Scan for the cell matching the given text and deliver its [X, Y] coordinate at center. 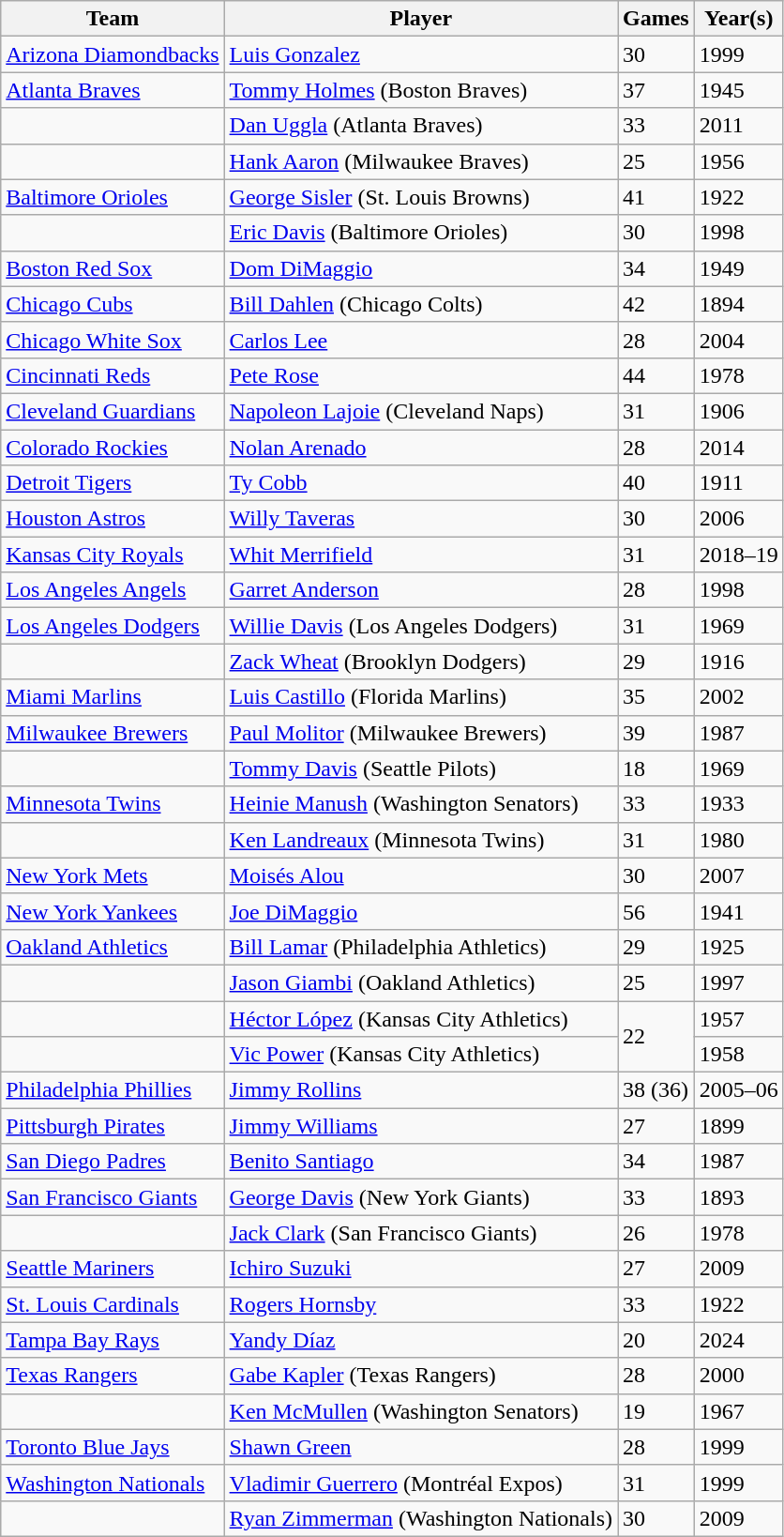
Vladimir Guerrero (Montréal Expos) [420, 1483]
2014 [739, 448]
Tommy Davis (Seattle Pilots) [420, 768]
Pete Rose [420, 375]
Chicago White Sox [113, 340]
Héctor López (Kansas City Athletics) [420, 1018]
Seattle Mariners [113, 1269]
Bill Dahlen (Chicago Colts) [420, 304]
1906 [739, 411]
Willie Davis (Los Angeles Dodgers) [420, 626]
Carlos Lee [420, 340]
Tommy Holmes (Boston Braves) [420, 90]
2002 [739, 697]
Jimmy Rollins [420, 1090]
Nolan Arenado [420, 448]
1957 [739, 1018]
Vic Power (Kansas City Athletics) [420, 1055]
Arizona Diamondbacks [113, 54]
Ty Cobb [420, 483]
Shawn Green [420, 1447]
1958 [739, 1055]
Benito Santiago [420, 1162]
Ryan Zimmerman (Washington Nationals) [420, 1518]
1893 [739, 1197]
1997 [739, 982]
Cleveland Guardians [113, 411]
35 [656, 697]
Texas Rangers [113, 1376]
San Francisco Giants [113, 1197]
Hank Aaron (Milwaukee Braves) [420, 161]
2004 [739, 340]
Bill Lamar (Philadelphia Athletics) [420, 947]
Ken McMullen (Washington Senators) [420, 1411]
Yandy Díaz [420, 1340]
1899 [739, 1126]
1911 [739, 483]
Year(s) [739, 19]
18 [656, 768]
41 [656, 197]
Minnesota Twins [113, 804]
Luis Gonzalez [420, 54]
Dan Uggla (Atlanta Braves) [420, 126]
Garret Anderson [420, 590]
Rogers Hornsby [420, 1304]
42 [656, 304]
Detroit Tigers [113, 483]
Luis Castillo (Florida Marlins) [420, 697]
Gabe Kapler (Texas Rangers) [420, 1376]
Cincinnati Reds [113, 375]
Los Angeles Angels [113, 590]
2005–06 [739, 1090]
George Davis (New York Giants) [420, 1197]
Colorado Rockies [113, 448]
37 [656, 90]
New York Mets [113, 875]
Chicago Cubs [113, 304]
Philadelphia Phillies [113, 1090]
Oakland Athletics [113, 947]
26 [656, 1233]
56 [656, 911]
19 [656, 1411]
Ichiro Suzuki [420, 1269]
2024 [739, 1340]
Boston Red Sox [113, 268]
New York Yankees [113, 911]
Washington Nationals [113, 1483]
20 [656, 1340]
Moisés Alou [420, 875]
Ken Landreaux (Minnesota Twins) [420, 840]
1894 [739, 304]
38 (36) [656, 1090]
Team [113, 19]
Eric Davis (Baltimore Orioles) [420, 233]
2007 [739, 875]
39 [656, 733]
1980 [739, 840]
Paul Molitor (Milwaukee Brewers) [420, 733]
Pittsburgh Pirates [113, 1126]
1945 [739, 90]
1956 [739, 161]
1967 [739, 1411]
Heinie Manush (Washington Senators) [420, 804]
Tampa Bay Rays [113, 1340]
2011 [739, 126]
40 [656, 483]
Miami Marlins [113, 697]
Dom DiMaggio [420, 268]
1916 [739, 662]
2018–19 [739, 555]
Zack Wheat (Brooklyn Dodgers) [420, 662]
Player [420, 19]
2006 [739, 519]
Whit Merrifield [420, 555]
Atlanta Braves [113, 90]
Jason Giambi (Oakland Athletics) [420, 982]
1933 [739, 804]
1949 [739, 268]
Jack Clark (San Francisco Giants) [420, 1233]
Houston Astros [113, 519]
Jimmy Williams [420, 1126]
Games [656, 19]
San Diego Padres [113, 1162]
Toronto Blue Jays [113, 1447]
1925 [739, 947]
Napoleon Lajoie (Cleveland Naps) [420, 411]
St. Louis Cardinals [113, 1304]
2000 [739, 1376]
22 [656, 1036]
44 [656, 375]
1941 [739, 911]
Milwaukee Brewers [113, 733]
Joe DiMaggio [420, 911]
George Sisler (St. Louis Browns) [420, 197]
Kansas City Royals [113, 555]
Willy Taveras [420, 519]
Los Angeles Dodgers [113, 626]
Baltimore Orioles [113, 197]
